Return [x, y] of the center of cell containing provided text 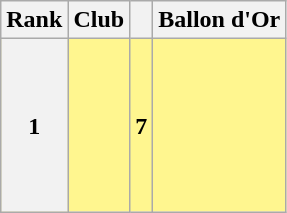
Ballon d'Or [220, 20]
1 [34, 126]
Rank [34, 20]
7 [142, 126]
Club [99, 20]
